Return the (x, y) coordinate for the center point of the cell that contains the specified text.  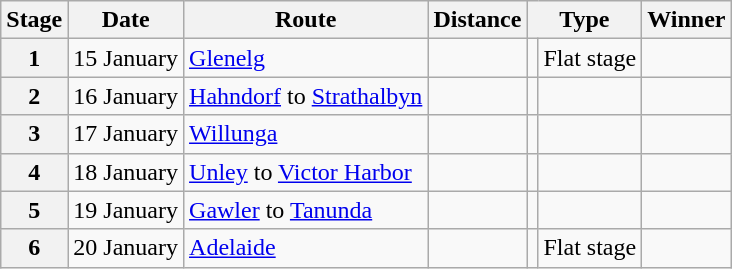
Gawler to Tanunda (306, 210)
17 January (126, 134)
3 (34, 134)
1 (34, 58)
Date (126, 20)
2 (34, 96)
Type (584, 20)
Distance (478, 20)
5 (34, 210)
4 (34, 172)
15 January (126, 58)
20 January (126, 248)
6 (34, 248)
18 January (126, 172)
19 January (126, 210)
Willunga (306, 134)
16 January (126, 96)
Stage (34, 20)
Route (306, 20)
Winner (686, 20)
Adelaide (306, 248)
Glenelg (306, 58)
Unley to Victor Harbor (306, 172)
Hahndorf to Strathalbyn (306, 96)
